Capture the cell that displays the provided text and extract its [X, Y] central coordinate. 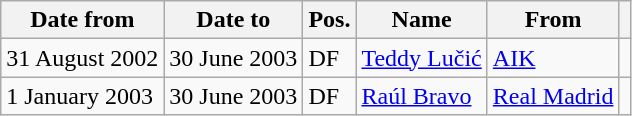
Teddy Lučić [422, 58]
Date from [82, 20]
Name [422, 20]
Pos. [330, 20]
Raúl Bravo [422, 96]
From [553, 20]
AIK [553, 58]
Date to [234, 20]
31 August 2002 [82, 58]
1 January 2003 [82, 96]
Real Madrid [553, 96]
